For the text-containing cell, return its midpoint in (x, y) coordinate format. 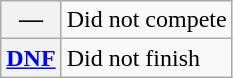
Did not compete (146, 20)
DNF (31, 58)
— (31, 20)
Did not finish (146, 58)
